From the cell containing the given text, extract its center point as (x, y) coordinate. 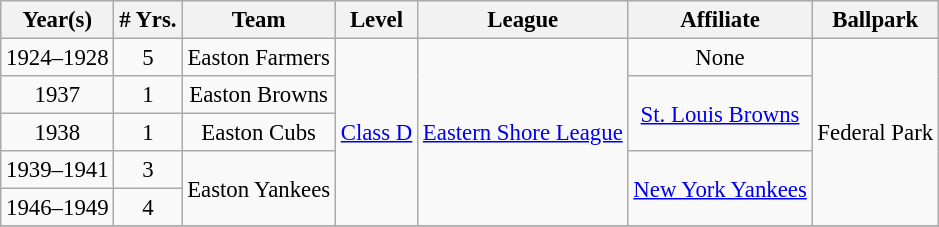
Federal Park (875, 133)
None (720, 58)
1938 (58, 133)
3 (148, 170)
4 (148, 208)
Class D (376, 133)
Ballpark (875, 20)
Easton Cubs (259, 133)
League (523, 20)
St. Louis Browns (720, 114)
1937 (58, 95)
Level (376, 20)
Easton Browns (259, 95)
Team (259, 20)
Eastern Shore League (523, 133)
Affiliate (720, 20)
1939–1941 (58, 170)
Year(s) (58, 20)
New York Yankees (720, 188)
1946–1949 (58, 208)
Easton Farmers (259, 58)
Easton Yankees (259, 188)
5 (148, 58)
# Yrs. (148, 20)
1924–1928 (58, 58)
